Locate the cell with the specified text and output its [X, Y] center coordinate. 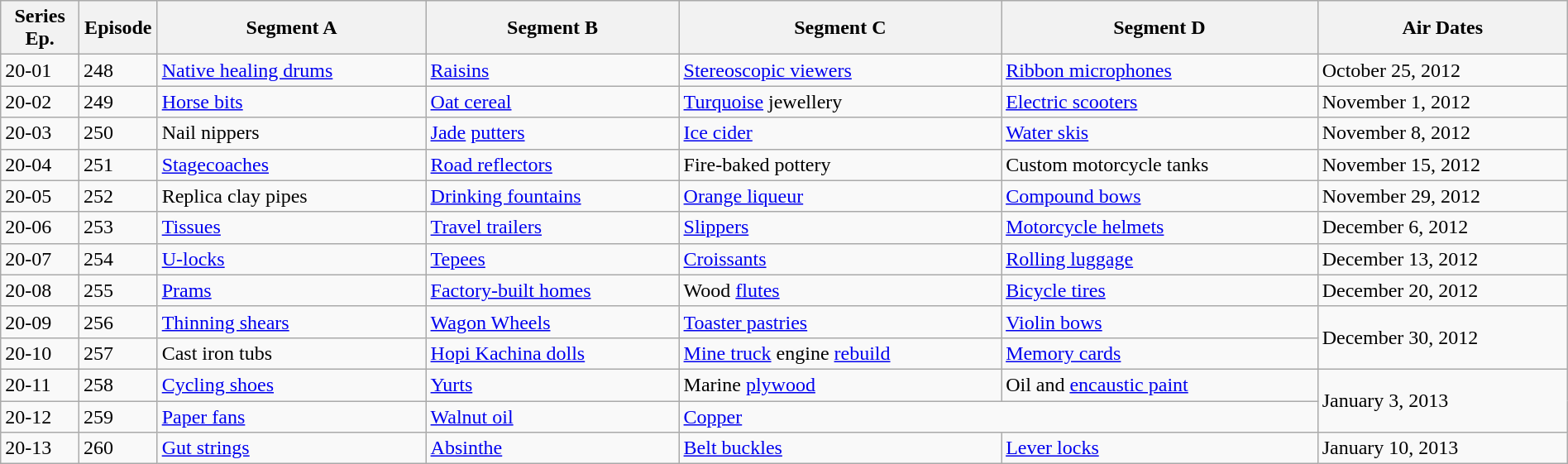
Nail nippers [291, 133]
248 [117, 70]
Oil and encaustic paint [1159, 385]
Replica clay pipes [291, 196]
Lever locks [1159, 448]
20-04 [40, 165]
October 25, 2012 [1442, 70]
Croissants [840, 259]
258 [117, 385]
Walnut oil [552, 416]
Cycling shoes [291, 385]
Tissues [291, 227]
Gut strings [291, 448]
Road reflectors [552, 165]
Toaster pastries [840, 322]
Cast iron tubs [291, 353]
250 [117, 133]
Belt buckles [840, 448]
20-09 [40, 322]
20-01 [40, 70]
Horse bits [291, 102]
20-05 [40, 196]
December 30, 2012 [1442, 337]
Thinning shears [291, 322]
Segment B [552, 28]
Segment C [840, 28]
Prams [291, 290]
260 [117, 448]
Raisins [552, 70]
Tepees [552, 259]
20-07 [40, 259]
Travel trailers [552, 227]
Drinking fountains [552, 196]
U-locks [291, 259]
Oat cereal [552, 102]
November 29, 2012 [1442, 196]
20-03 [40, 133]
257 [117, 353]
Marine plywood [840, 385]
January 10, 2013 [1442, 448]
20-02 [40, 102]
December 20, 2012 [1442, 290]
249 [117, 102]
Turquoise jewellery [840, 102]
Motorcycle helmets [1159, 227]
20-12 [40, 416]
January 3, 2013 [1442, 400]
Fire-baked pottery [840, 165]
20-13 [40, 448]
Hopi Kachina dolls [552, 353]
Segment A [291, 28]
Violin bows [1159, 322]
Slippers [840, 227]
256 [117, 322]
259 [117, 416]
Jade putters [552, 133]
20-10 [40, 353]
Yurts [552, 385]
Bicycle tires [1159, 290]
Wagon Wheels [552, 322]
252 [117, 196]
Water skis [1159, 133]
Series Ep. [40, 28]
Mine truck engine rebuild [840, 353]
253 [117, 227]
20-08 [40, 290]
Wood flutes [840, 290]
November 1, 2012 [1442, 102]
December 6, 2012 [1442, 227]
Compound bows [1159, 196]
Ribbon microphones [1159, 70]
Segment D [1159, 28]
November 8, 2012 [1442, 133]
Air Dates [1442, 28]
November 15, 2012 [1442, 165]
Electric scooters [1159, 102]
December 13, 2012 [1442, 259]
Copper [998, 416]
Absinthe [552, 448]
Custom motorcycle tanks [1159, 165]
251 [117, 165]
20-11 [40, 385]
254 [117, 259]
Factory-built homes [552, 290]
Stereoscopic viewers [840, 70]
Native healing drums [291, 70]
Orange liqueur [840, 196]
Ice cider [840, 133]
Paper fans [291, 416]
Memory cards [1159, 353]
Rolling luggage [1159, 259]
255 [117, 290]
20-06 [40, 227]
Stagecoaches [291, 165]
Episode [117, 28]
